Locate the cell with the specified text and output its [X, Y] center coordinate. 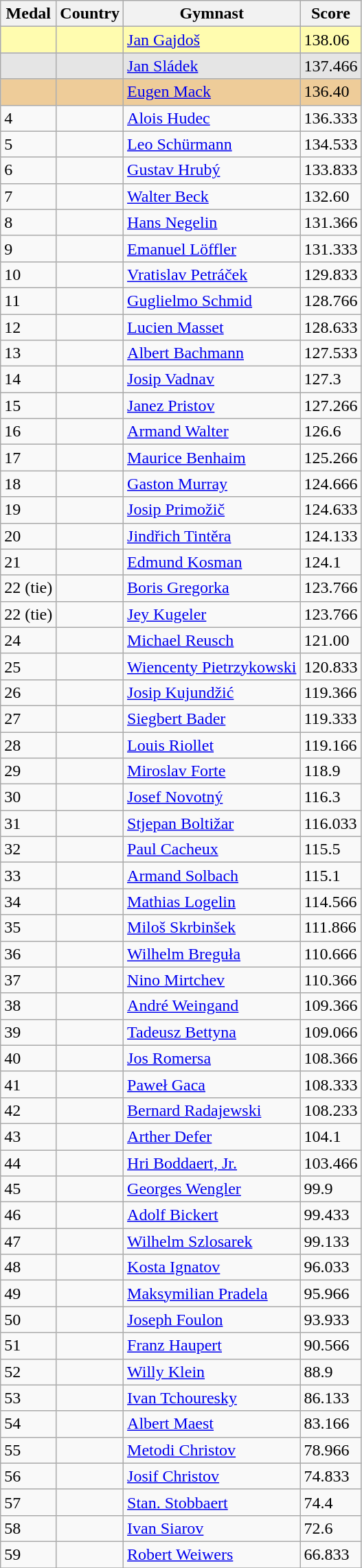
15 [29, 406]
53 [29, 1398]
115.5 [331, 850]
52 [29, 1372]
17 [29, 458]
114.566 [331, 902]
14 [29, 379]
Edmund Kosman [212, 562]
38 [29, 1006]
Boris Gregorka [212, 588]
128.633 [331, 327]
Josip Kujundžić [212, 692]
99.133 [331, 1241]
7 [29, 196]
99.9 [331, 1189]
Miloš Skrbinšek [212, 928]
Gustav Hrubý [212, 170]
Medal [29, 14]
35 [29, 928]
Nino Mirtchev [212, 980]
Michael Reusch [212, 640]
12 [29, 327]
119.166 [331, 745]
128.766 [331, 301]
Gaston Murray [212, 484]
125.266 [331, 458]
30 [29, 797]
Alois Hudec [212, 118]
31 [29, 823]
Josif Christov [212, 1476]
108.366 [331, 1058]
Metodi Christov [212, 1450]
93.933 [331, 1320]
Lucien Masset [212, 327]
32 [29, 850]
47 [29, 1241]
Leo Schürmann [212, 144]
Mathias Logelin [212, 902]
Georges Wengler [212, 1189]
Stan. Stobbaert [212, 1502]
Emanuel Löffler [212, 248]
40 [29, 1058]
116.033 [331, 823]
95.966 [331, 1294]
Kosta Ignatov [212, 1267]
136.40 [331, 92]
Score [331, 14]
41 [29, 1084]
46 [29, 1215]
90.566 [331, 1346]
83.166 [331, 1424]
Robert Weiwers [212, 1554]
11 [29, 301]
Louis Riollet [212, 745]
137.466 [331, 66]
78.966 [331, 1450]
127.266 [331, 406]
Maurice Benhaim [212, 458]
103.466 [331, 1163]
Adolf Bickert [212, 1215]
43 [29, 1136]
Josip Primožič [212, 510]
Albert Maest [212, 1424]
74.833 [331, 1476]
138.06 [331, 40]
28 [29, 745]
120.833 [331, 666]
109.366 [331, 1006]
25 [29, 666]
20 [29, 536]
Jan Gajdoš [212, 40]
136.333 [331, 118]
9 [29, 248]
131.366 [331, 222]
86.133 [331, 1398]
118.9 [331, 771]
133.833 [331, 170]
57 [29, 1502]
Bernard Radajewski [212, 1110]
39 [29, 1032]
Jos Romersa [212, 1058]
Hri Boddaert, Jr. [212, 1163]
37 [29, 980]
Maksymilian Pradela [212, 1294]
124.666 [331, 484]
59 [29, 1554]
Wilhelm Szlosarek [212, 1241]
18 [29, 484]
134.533 [331, 144]
Hans Negelin [212, 222]
Josef Novotný [212, 797]
Armand Walter [212, 432]
115.1 [331, 876]
16 [29, 432]
Eugen Mack [212, 92]
Armand Solbach [212, 876]
129.833 [331, 274]
21 [29, 562]
45 [29, 1189]
48 [29, 1267]
74.4 [331, 1502]
44 [29, 1163]
Country [90, 14]
Joseph Foulon [212, 1320]
51 [29, 1346]
116.3 [331, 797]
Stjepan Boltižar [212, 823]
Jindřich Tintěra [212, 536]
111.866 [331, 928]
127.533 [331, 353]
36 [29, 954]
88.9 [331, 1372]
29 [29, 771]
Jey Kugeler [212, 614]
Walter Beck [212, 196]
Tadeusz Bettyna [212, 1032]
Guglielmo Schmid [212, 301]
33 [29, 876]
119.366 [331, 692]
34 [29, 902]
124.633 [331, 510]
50 [29, 1320]
Paul Cacheux [212, 850]
10 [29, 274]
108.233 [331, 1110]
66.833 [331, 1554]
104.1 [331, 1136]
6 [29, 170]
131.333 [331, 248]
Miroslav Forte [212, 771]
126.6 [331, 432]
Ivan Tchouresky [212, 1398]
8 [29, 222]
27 [29, 718]
5 [29, 144]
110.366 [331, 980]
42 [29, 1110]
72.6 [331, 1528]
Josip Vadnav [212, 379]
13 [29, 353]
Arther Defer [212, 1136]
99.433 [331, 1215]
56 [29, 1476]
124.133 [331, 536]
Paweł Gaca [212, 1084]
19 [29, 510]
26 [29, 692]
Albert Bachmann [212, 353]
Wilhelm Breguła [212, 954]
Ivan Siarov [212, 1528]
Gymnast [212, 14]
54 [29, 1424]
Siegbert Bader [212, 718]
24 [29, 640]
49 [29, 1294]
124.1 [331, 562]
110.666 [331, 954]
108.333 [331, 1084]
132.60 [331, 196]
4 [29, 118]
55 [29, 1450]
Vratislav Petráček [212, 274]
127.3 [331, 379]
58 [29, 1528]
121.00 [331, 640]
Willy Klein [212, 1372]
119.333 [331, 718]
André Weingand [212, 1006]
Janez Pristov [212, 406]
109.066 [331, 1032]
Jan Sládek [212, 66]
Franz Haupert [212, 1346]
Wiencenty Pietrzykowski [212, 666]
96.033 [331, 1267]
